Output the [X, Y] coordinate of the center of the cell containing the given text.  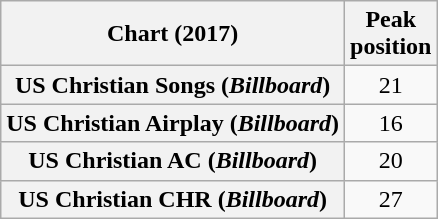
20 [391, 161]
US Christian CHR (Billboard) [173, 199]
Peakposition [391, 34]
Chart (2017) [173, 34]
21 [391, 85]
US Christian Airplay (Billboard) [173, 123]
27 [391, 199]
US Christian AC (Billboard) [173, 161]
US Christian Songs (Billboard) [173, 85]
16 [391, 123]
